Pinpoint the cell where the given text exists, returning its (x, y) midpoint coordinate. 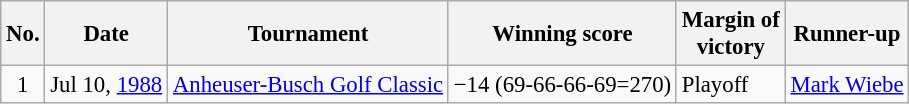
Date (106, 34)
1 (23, 85)
Playoff (730, 85)
Winning score (562, 34)
No. (23, 34)
Anheuser-Busch Golf Classic (308, 85)
Tournament (308, 34)
Margin ofvictory (730, 34)
Mark Wiebe (847, 85)
Runner-up (847, 34)
−14 (69-66-66-69=270) (562, 85)
Jul 10, 1988 (106, 85)
